Output the (X, Y) coordinate of the center of the cell containing the given text.  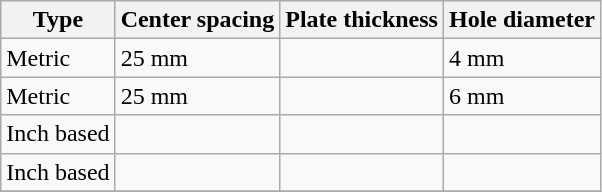
4 mm (522, 58)
Type (58, 20)
Center spacing (198, 20)
Plate thickness (362, 20)
6 mm (522, 96)
Hole diameter (522, 20)
